Pinpoint the cell where the given text exists, returning its [x, y] midpoint coordinate. 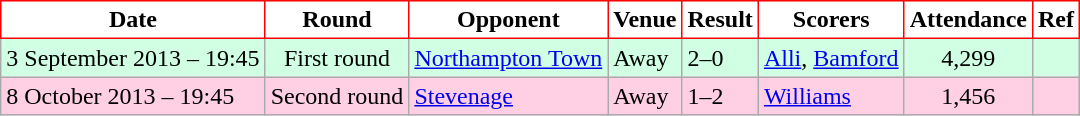
Scorers [831, 20]
Northampton Town [508, 58]
Second round [337, 96]
Venue [645, 20]
Alli, Bamford [831, 58]
8 October 2013 – 19:45 [133, 96]
Result [720, 20]
Ref [1056, 20]
Attendance [968, 20]
4,299 [968, 58]
1,456 [968, 96]
Opponent [508, 20]
Date [133, 20]
3 September 2013 – 19:45 [133, 58]
2–0 [720, 58]
Williams [831, 96]
1–2 [720, 96]
Round [337, 20]
First round [337, 58]
Stevenage [508, 96]
